Output the [x, y] coordinate of the center of the cell containing the given text.  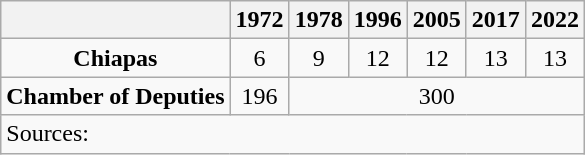
1996 [378, 20]
9 [318, 58]
2005 [436, 20]
196 [260, 96]
Chamber of Deputies [116, 96]
1978 [318, 20]
2017 [496, 20]
Sources: [293, 134]
Chiapas [116, 58]
1972 [260, 20]
2022 [554, 20]
300 [436, 96]
6 [260, 58]
